Detect which cell encompasses the target text, then output its [x, y] center coordinate. 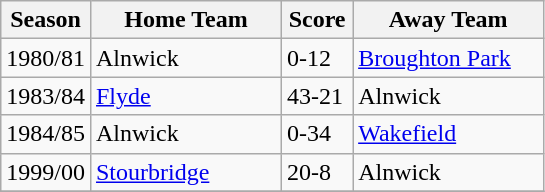
Season [46, 20]
1983/84 [46, 96]
Score [318, 20]
20-8 [318, 172]
1984/85 [46, 134]
Away Team [448, 20]
1999/00 [46, 172]
Flyde [186, 96]
1980/81 [46, 58]
Wakefield [448, 134]
43-21 [318, 96]
0-34 [318, 134]
0-12 [318, 58]
Broughton Park [448, 58]
Home Team [186, 20]
Stourbridge [186, 172]
